Extract the [X, Y] coordinate from the center of the cell holding the provided text.  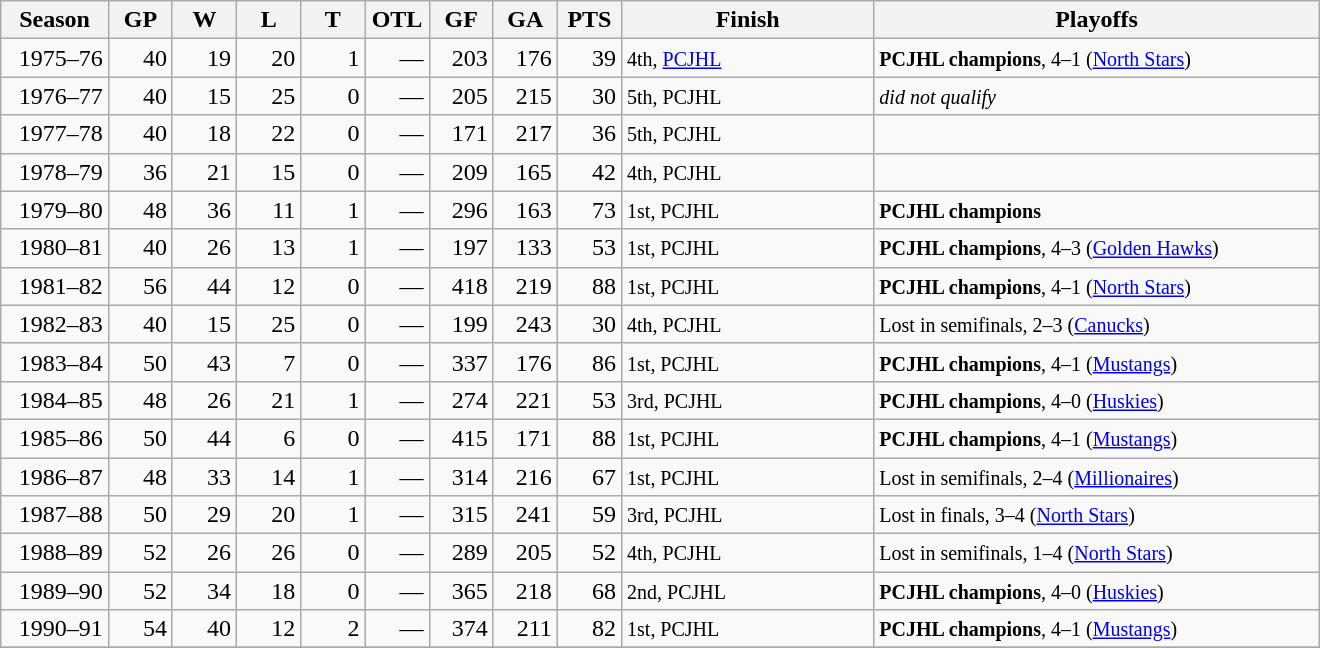
218 [525, 591]
274 [461, 400]
22 [269, 134]
243 [525, 324]
34 [204, 591]
W [204, 20]
29 [204, 515]
59 [589, 515]
337 [461, 362]
Season [55, 20]
67 [589, 477]
42 [589, 172]
T [333, 20]
1983–84 [55, 362]
GF [461, 20]
OTL [397, 20]
2nd, PCJHL [748, 591]
54 [140, 629]
133 [525, 248]
73 [589, 210]
209 [461, 172]
Lost in semifinals, 2–4 (Millionaires) [1096, 477]
1988–89 [55, 553]
GA [525, 20]
219 [525, 286]
1977–78 [55, 134]
6 [269, 438]
1984–85 [55, 400]
1981–82 [55, 286]
86 [589, 362]
39 [589, 58]
415 [461, 438]
315 [461, 515]
PCJHL champions, 4–3 (Golden Hawks) [1096, 248]
296 [461, 210]
217 [525, 134]
314 [461, 477]
374 [461, 629]
L [269, 20]
1987–88 [55, 515]
PCJHL champions [1096, 210]
197 [461, 248]
165 [525, 172]
1990–91 [55, 629]
216 [525, 477]
Lost in finals, 3–4 (North Stars) [1096, 515]
1989–90 [55, 591]
7 [269, 362]
1986–87 [55, 477]
Playoffs [1096, 20]
289 [461, 553]
68 [589, 591]
19 [204, 58]
did not qualify [1096, 96]
215 [525, 96]
56 [140, 286]
241 [525, 515]
82 [589, 629]
1980–81 [55, 248]
418 [461, 286]
13 [269, 248]
1982–83 [55, 324]
1985–86 [55, 438]
33 [204, 477]
203 [461, 58]
365 [461, 591]
43 [204, 362]
Lost in semifinals, 1–4 (North Stars) [1096, 553]
2 [333, 629]
199 [461, 324]
PTS [589, 20]
163 [525, 210]
1975–76 [55, 58]
Lost in semifinals, 2–3 (Canucks) [1096, 324]
1976–77 [55, 96]
211 [525, 629]
11 [269, 210]
14 [269, 477]
GP [140, 20]
221 [525, 400]
Finish [748, 20]
1978–79 [55, 172]
1979–80 [55, 210]
